Return [X, Y] of the center of cell containing provided text 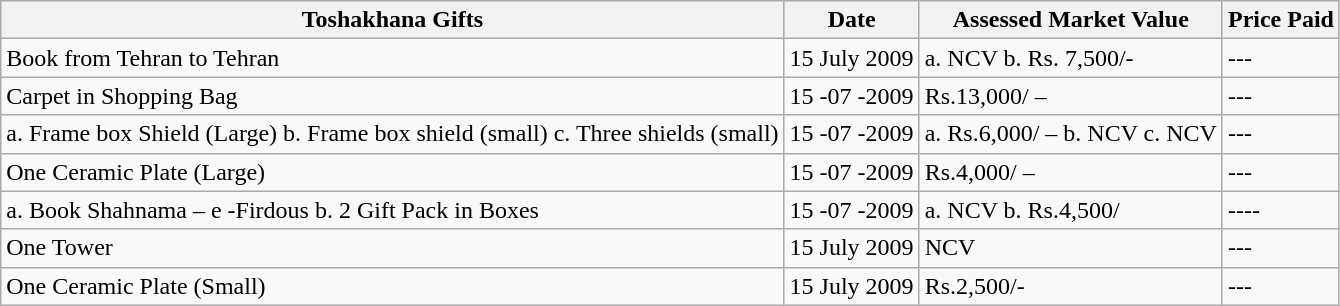
Assessed Market Value [1070, 20]
Date [852, 20]
One Ceramic Plate (Large) [392, 172]
a. NCV b. Rs. 7,500/- [1070, 58]
Book from Tehran to Tehran [392, 58]
a. NCV b. Rs.4,500/ [1070, 210]
a. Frame box Shield (Large) b. Frame box shield (small) c. Three shields (small) [392, 134]
Toshakhana Gifts [392, 20]
Rs.2,500/- [1070, 286]
Rs.4,000/ – [1070, 172]
NCV [1070, 248]
One Tower [392, 248]
a. Book Shahnama – e -Firdous b. 2 Gift Pack in Boxes [392, 210]
Rs.13,000/ – [1070, 96]
---- [1280, 210]
a. Rs.6,000/ – b. NCV c. NCV [1070, 134]
Price Paid [1280, 20]
Carpet in Shopping Bag [392, 96]
One Ceramic Plate (Small) [392, 286]
